Return the [x, y] coordinate for the center point of the cell that contains the specified text.  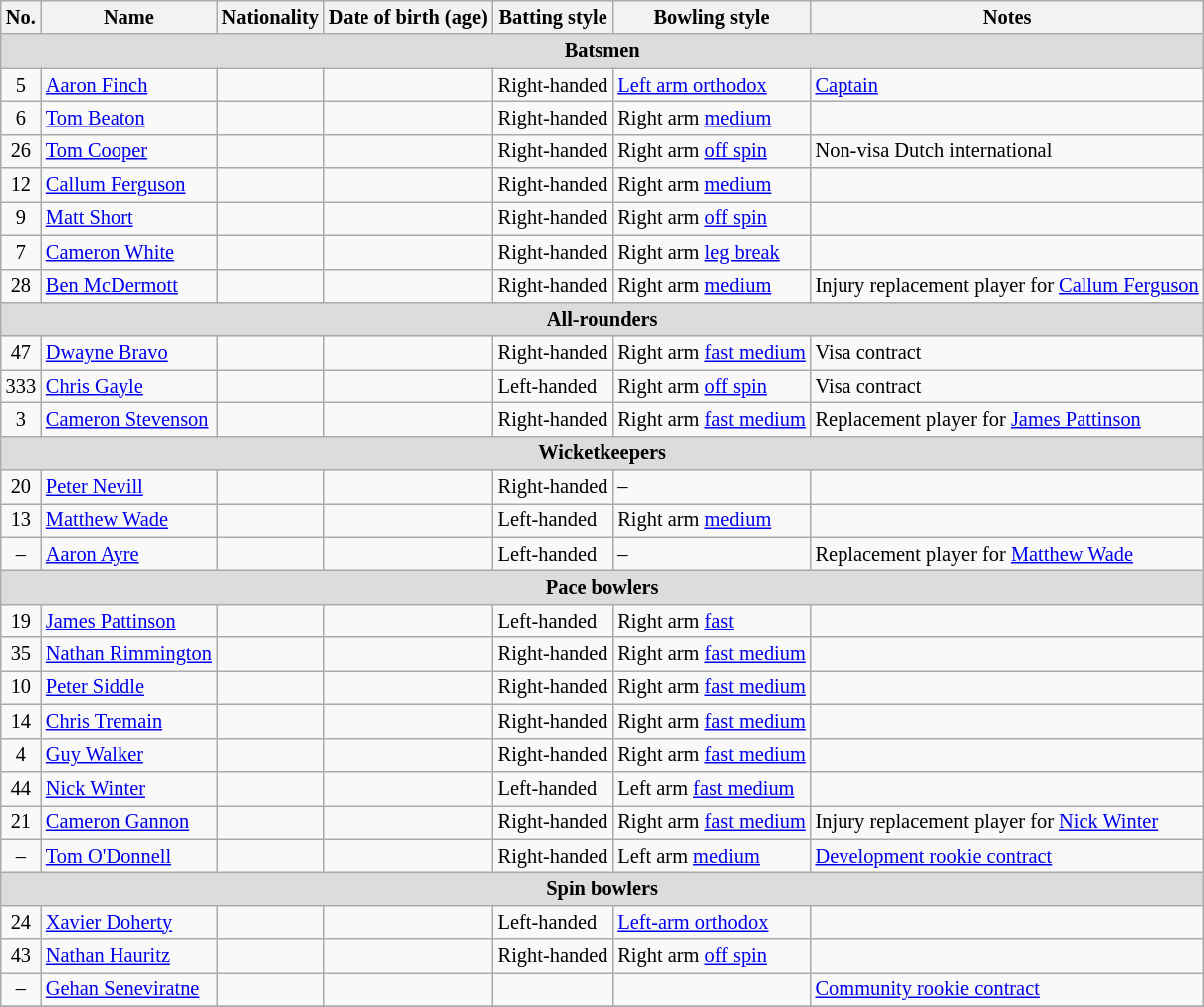
Replacement player for James Pattinson [1008, 419]
Tom Beaton [129, 118]
Gehan Seneviratne [129, 989]
Callum Ferguson [129, 185]
Batting style [554, 17]
Right arm leg break [711, 252]
28 [21, 286]
Name [129, 17]
35 [21, 654]
7 [21, 252]
All-rounders [602, 319]
Tom Cooper [129, 151]
13 [21, 520]
9 [21, 218]
Guy Walker [129, 755]
43 [21, 956]
Left-arm orthodox [711, 922]
Notes [1008, 17]
Nathan Hauritz [129, 956]
Ben McDermott [129, 286]
Wicketkeepers [602, 453]
Aaron Finch [129, 85]
Replacement player for Matthew Wade [1008, 554]
Matthew Wade [129, 520]
Spin bowlers [602, 888]
24 [21, 922]
Nathan Rimmington [129, 654]
No. [21, 17]
Captain [1008, 85]
James Pattinson [129, 621]
Non-visa Dutch international [1008, 151]
Nick Winter [129, 788]
Tom O'Donnell [129, 856]
Batsmen [602, 51]
44 [21, 788]
Left arm medium [711, 856]
Left arm fast medium [711, 788]
333 [21, 386]
10 [21, 687]
Matt Short [129, 218]
Bowling style [711, 17]
Chris Tremain [129, 721]
21 [21, 822]
5 [21, 85]
Date of birth (age) [408, 17]
Cameron Gannon [129, 822]
Peter Siddle [129, 687]
14 [21, 721]
Development rookie contract [1008, 856]
Injury replacement player for Nick Winter [1008, 822]
Xavier Doherty [129, 922]
47 [21, 353]
Cameron Stevenson [129, 419]
26 [21, 151]
Dwayne Bravo [129, 353]
Right arm fast [711, 621]
3 [21, 419]
Nationality [271, 17]
19 [21, 621]
Peter Nevill [129, 487]
6 [21, 118]
4 [21, 755]
Aaron Ayre [129, 554]
20 [21, 487]
Pace bowlers [602, 587]
Chris Gayle [129, 386]
Left arm orthodox [711, 85]
Injury replacement player for Callum Ferguson [1008, 286]
12 [21, 185]
Community rookie contract [1008, 989]
Cameron White [129, 252]
